For the text-containing cell, return its midpoint in [x, y] coordinate format. 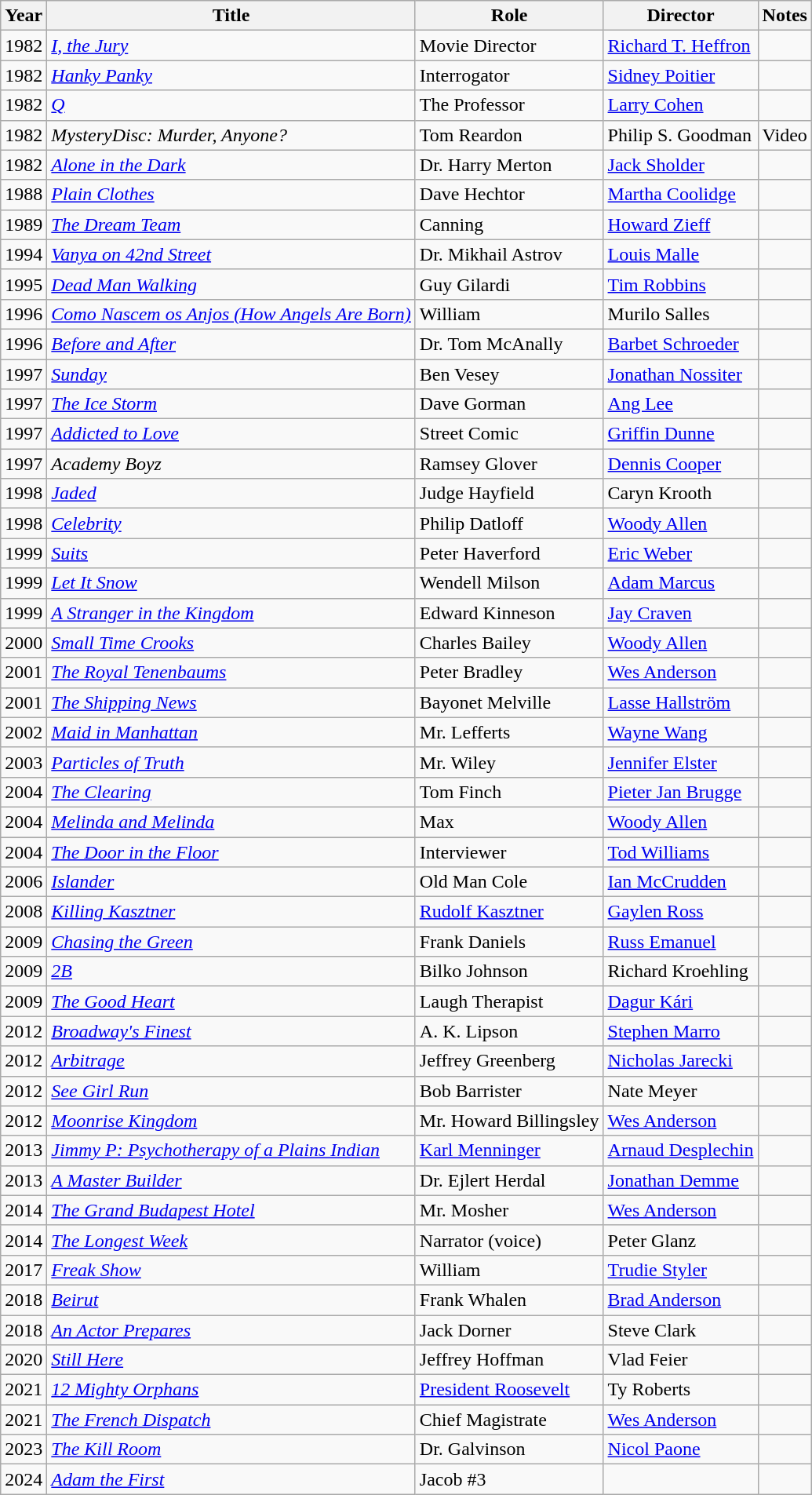
2008 [24, 912]
Tim Robbins [681, 284]
Let It Snow [231, 583]
Melinda and Melinda [231, 822]
Trudie Styler [681, 1270]
Judge Hayfield [509, 494]
Jack Sholder [681, 165]
The Dream Team [231, 224]
Peter Bradley [509, 673]
Freak Show [231, 1270]
Stephen Marro [681, 1031]
Canning [509, 224]
Como Nascem os Anjos (How Angels Are Born) [231, 314]
2023 [24, 1449]
Dave Hechtor [509, 195]
Addicted to Love [231, 434]
Hanky Panky [231, 75]
Title [231, 16]
Bob Barrister [509, 1091]
Interrogator [509, 75]
Ramsey Glover [509, 464]
Charles Bailey [509, 643]
Ang Lee [681, 404]
Role [509, 16]
Academy Boyz [231, 464]
President Roosevelt [509, 1390]
Sidney Poitier [681, 75]
Louis Malle [681, 254]
Jonathan Nossiter [681, 374]
Movie Director [509, 46]
The Longest Week [231, 1240]
Jaded [231, 494]
A Stranger in the Kingdom [231, 613]
Year [24, 16]
2B [231, 972]
Islander [231, 882]
Q [231, 105]
1989 [24, 224]
Caryn Krooth [681, 494]
Howard Zieff [681, 224]
Barbet Schroeder [681, 344]
Street Comic [509, 434]
The Professor [509, 105]
Jack Dorner [509, 1330]
2017 [24, 1270]
The Grand Budapest Hotel [231, 1210]
Vlad Feier [681, 1360]
Frank Whalen [509, 1300]
Small Time Crooks [231, 643]
Martha Coolidge [681, 195]
Broadway's Finest [231, 1031]
The Royal Tenenbaums [231, 673]
Narrator (voice) [509, 1240]
1994 [24, 254]
Guy Gilardi [509, 284]
Chief Magistrate [509, 1420]
Nate Meyer [681, 1091]
Steve Clark [681, 1330]
Brad Anderson [681, 1300]
2024 [24, 1479]
Adam Marcus [681, 583]
Dr. Tom McAnally [509, 344]
MysteryDisc: Murder, Anyone? [231, 135]
Ben Vesey [509, 374]
I, the Jury [231, 46]
Arbitrage [231, 1061]
Edward Kinneson [509, 613]
Eric Weber [681, 553]
Dead Man Walking [231, 284]
Murilo Salles [681, 314]
Ty Roberts [681, 1390]
Dennis Cooper [681, 464]
Nicholas Jarecki [681, 1061]
Still Here [231, 1360]
Jimmy P: Psychotherapy of a Plains Indian [231, 1150]
Video [785, 135]
Killing Kasztner [231, 912]
1988 [24, 195]
Tom Reardon [509, 135]
Dave Gorman [509, 404]
2002 [24, 732]
Pieter Jan Brugge [681, 792]
Mr. Howard Billingsley [509, 1121]
Celebrity [231, 523]
Bayonet Melville [509, 702]
Adam the First [231, 1479]
Jeffrey Hoffman [509, 1360]
Richard T. Heffron [681, 46]
Rudolf Kasztner [509, 912]
Dr. Ejlert Herdal [509, 1180]
Ian McCrudden [681, 882]
A Master Builder [231, 1180]
Jay Craven [681, 613]
Beirut [231, 1300]
Mr. Mosher [509, 1210]
1995 [24, 284]
An Actor Prepares [231, 1330]
Karl Menninger [509, 1150]
Maid in Manhattan [231, 732]
Larry Cohen [681, 105]
The French Dispatch [231, 1420]
Tod Williams [681, 851]
Dr. Galvinson [509, 1449]
Old Man Cole [509, 882]
Mr. Lefferts [509, 732]
Mr. Wiley [509, 762]
Russ Emanuel [681, 942]
Notes [785, 16]
Max [509, 822]
Nicol Paone [681, 1449]
Wendell Milson [509, 583]
Particles of Truth [231, 762]
Director [681, 16]
Peter Haverford [509, 553]
Suits [231, 553]
Griffin Dunne [681, 434]
Arnaud Desplechin [681, 1150]
2006 [24, 882]
Before and After [231, 344]
The Ice Storm [231, 404]
Jeffrey Greenberg [509, 1061]
Frank Daniels [509, 942]
See Girl Run [231, 1091]
Chasing the Green [231, 942]
The Good Heart [231, 1001]
Lasse Hallström [681, 702]
The Door in the Floor [231, 851]
Tom Finch [509, 792]
Sunday [231, 374]
Dagur Kári [681, 1001]
Philip Datloff [509, 523]
The Shipping News [231, 702]
Alone in the Dark [231, 165]
Dr. Mikhail Astrov [509, 254]
Jennifer Elster [681, 762]
Bilko Johnson [509, 972]
The Kill Room [231, 1449]
2003 [24, 762]
Laugh Therapist [509, 1001]
Vanya on 42nd Street [231, 254]
2020 [24, 1360]
Plain Clothes [231, 195]
Jonathan Demme [681, 1180]
Dr. Harry Merton [509, 165]
Peter Glanz [681, 1240]
Wayne Wang [681, 732]
2000 [24, 643]
Philip S. Goodman [681, 135]
A. K. Lipson [509, 1031]
Interviewer [509, 851]
12 Mighty Orphans [231, 1390]
Moonrise Kingdom [231, 1121]
Jacob #3 [509, 1479]
Gaylen Ross [681, 912]
The Clearing [231, 792]
Richard Kroehling [681, 972]
